Extract the (X, Y) coordinate from the center of the cell holding the provided text.  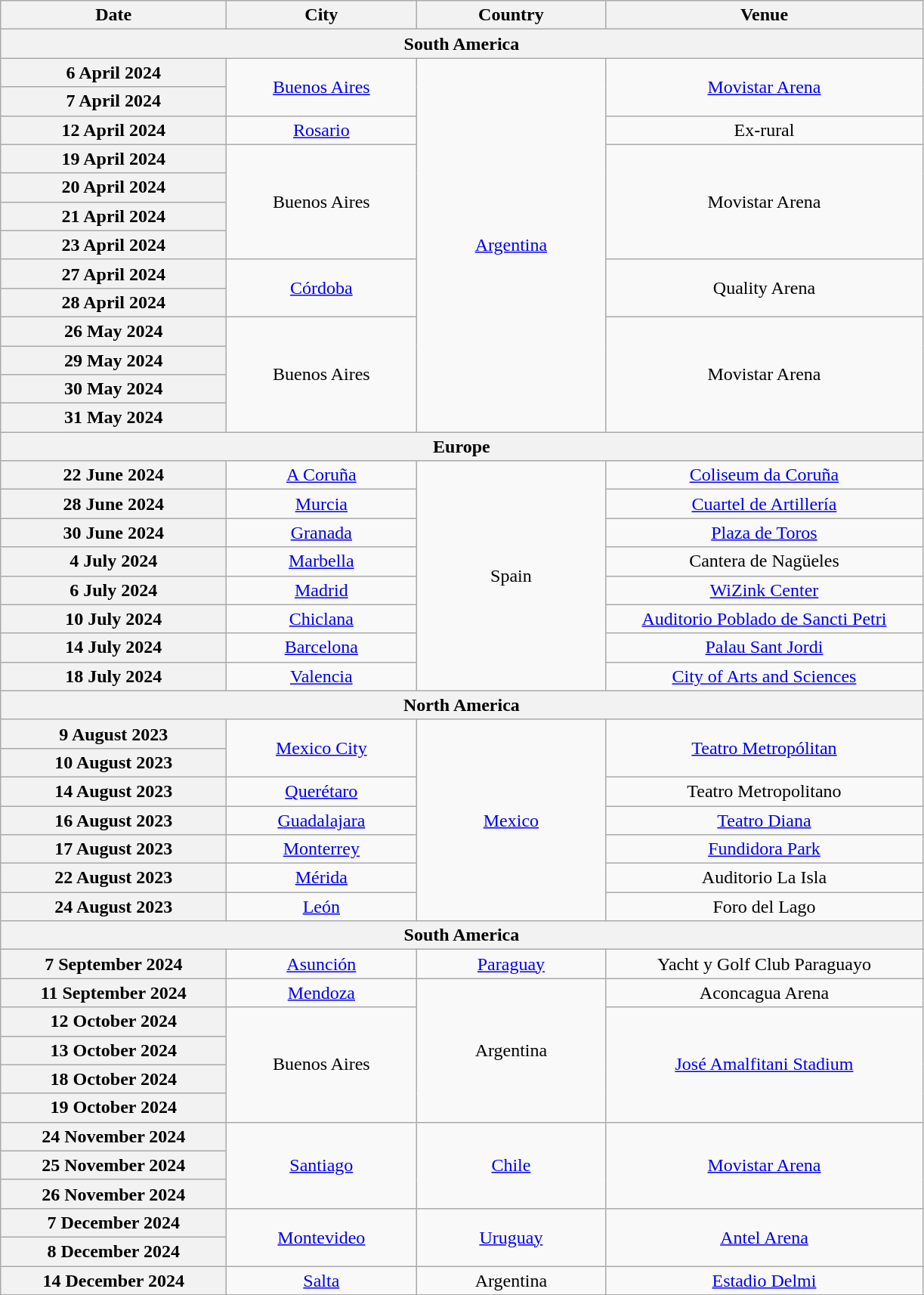
Venue (765, 15)
Chile (511, 1165)
Mexico (511, 820)
6 July 2024 (113, 590)
León (322, 907)
31 May 2024 (113, 418)
Córdoba (322, 288)
Barcelona (322, 647)
9 August 2023 (113, 734)
19 April 2024 (113, 159)
North America (462, 705)
14 August 2023 (113, 791)
Antel Arena (765, 1237)
Mexico City (322, 748)
Cuartel de Artillería (765, 504)
20 April 2024 (113, 187)
27 April 2024 (113, 274)
7 December 2024 (113, 1222)
Madrid (322, 590)
22 June 2024 (113, 475)
Spain (511, 576)
Estadio Delmi (765, 1281)
Salta (322, 1281)
Valencia (322, 676)
16 August 2023 (113, 820)
26 May 2024 (113, 331)
Date (113, 15)
22 August 2023 (113, 878)
Teatro Metropólitan (765, 748)
10 July 2024 (113, 619)
29 May 2024 (113, 360)
Chiclana (322, 619)
4 July 2024 (113, 561)
Cantera de Nagüeles (765, 561)
Granada (322, 533)
18 October 2024 (113, 1079)
Plaza de Toros (765, 533)
Guadalajara (322, 820)
17 August 2023 (113, 849)
Santiago (322, 1165)
6 April 2024 (113, 73)
Asunción (322, 964)
12 April 2024 (113, 130)
Europe (462, 447)
10 August 2023 (113, 762)
30 June 2024 (113, 533)
Coliseum da Coruña (765, 475)
30 May 2024 (113, 389)
28 June 2024 (113, 504)
City of Arts and Sciences (765, 676)
José Amalfitani Stadium (765, 1065)
Paraguay (511, 964)
Mendoza (322, 993)
City (322, 15)
23 April 2024 (113, 245)
7 April 2024 (113, 101)
25 November 2024 (113, 1165)
11 September 2024 (113, 993)
28 April 2024 (113, 302)
14 July 2024 (113, 647)
24 August 2023 (113, 907)
26 November 2024 (113, 1194)
Quality Arena (765, 288)
Auditorio La Isla (765, 878)
7 September 2024 (113, 964)
12 October 2024 (113, 1021)
Auditorio Poblado de Sancti Petri (765, 619)
Aconcagua Arena (765, 993)
Mérida (322, 878)
Monterrey (322, 849)
Fundidora Park (765, 849)
Uruguay (511, 1237)
8 December 2024 (113, 1251)
Marbella (322, 561)
Rosario (322, 130)
Teatro Metropolitano (765, 791)
A Coruña (322, 475)
Montevideo (322, 1237)
13 October 2024 (113, 1050)
Querétaro (322, 791)
24 November 2024 (113, 1136)
Ex-rural (765, 130)
19 October 2024 (113, 1108)
WiZink Center (765, 590)
Teatro Diana (765, 820)
21 April 2024 (113, 216)
Country (511, 15)
Yacht y Golf Club Paraguayo (765, 964)
Foro del Lago (765, 907)
14 December 2024 (113, 1281)
Murcia (322, 504)
18 July 2024 (113, 676)
Palau Sant Jordi (765, 647)
